Extract the (x, y) coordinate from the center of the cell holding the provided text.  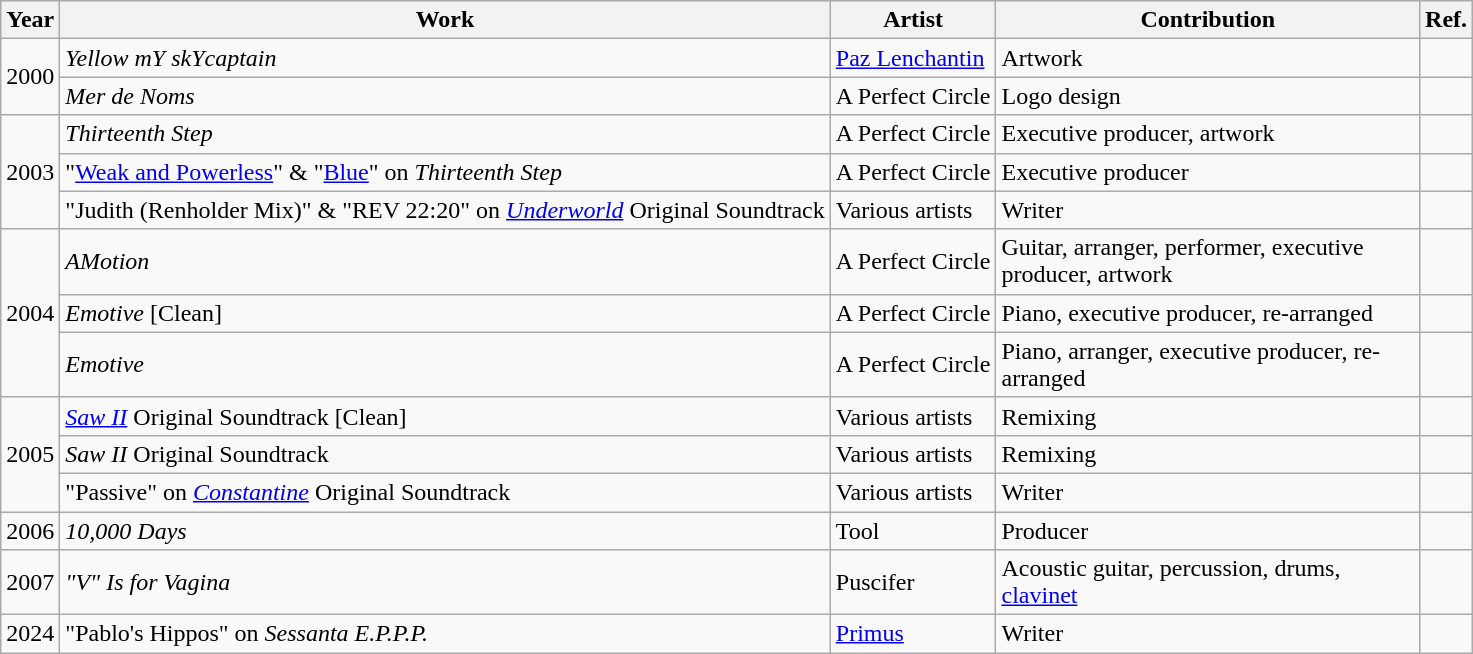
10,000 Days (445, 531)
AMotion (445, 262)
Acoustic guitar, percussion, drums, clavinet (1208, 582)
Work (445, 20)
Puscifer (913, 582)
Saw II Original Soundtrack (445, 454)
2006 (30, 531)
Logo design (1208, 96)
Emotive [Clean] (445, 313)
Executive producer, artwork (1208, 134)
Contribution (1208, 20)
2007 (30, 582)
2003 (30, 172)
Saw II Original Soundtrack [Clean] (445, 416)
Tool (913, 531)
Thirteenth Step (445, 134)
2005 (30, 454)
Year (30, 20)
"Pablo's Hippos" on Sessanta E.P.P.P. (445, 634)
"Weak and Powerless" & "Blue" on Thirteenth Step (445, 172)
Artwork (1208, 58)
"Passive" on Constantine Original Soundtrack (445, 492)
Piano, executive producer, re-arranged (1208, 313)
Paz Lenchantin (913, 58)
Artist (913, 20)
2024 (30, 634)
Primus (913, 634)
"V" Is for Vagina (445, 582)
Executive producer (1208, 172)
2000 (30, 77)
2004 (30, 313)
Piano, arranger, executive producer, re-arranged (1208, 364)
Mer de Noms (445, 96)
Producer (1208, 531)
Ref. (1446, 20)
"Judith (Renholder Mix)" & "REV 22:20" on Underworld Original Soundtrack (445, 210)
Guitar, arranger, performer, executive producer, artwork (1208, 262)
Yellow mY skYcaptain (445, 58)
Emotive (445, 364)
